Search for the cell housing the specified text and yield its (X, Y) center coordinate. 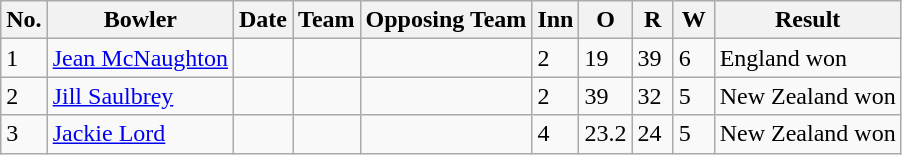
Date (264, 20)
3 (24, 134)
Team (327, 20)
Inn (556, 20)
23.2 (606, 134)
R (652, 20)
24 (652, 134)
Result (808, 20)
Jill Saulbrey (140, 96)
4 (556, 134)
O (606, 20)
Opposing Team (446, 20)
Jackie Lord (140, 134)
1 (24, 58)
Jean McNaughton (140, 58)
Bowler (140, 20)
6 (694, 58)
England won (808, 58)
No. (24, 20)
19 (606, 58)
W (694, 20)
32 (652, 96)
